Capture the cell that displays the provided text and extract its [x, y] central coordinate. 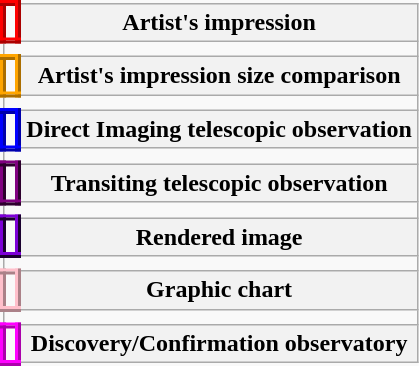
Artist's impression [218, 22]
Discovery/Confirmation observatory [218, 344]
Graphic chart [218, 290]
Artist's impression size comparison [218, 76]
Rendered image [218, 237]
Transiting telescopic observation [218, 183]
Direct Imaging telescopic observation [218, 129]
